Return (X, Y) of the center of cell containing provided text 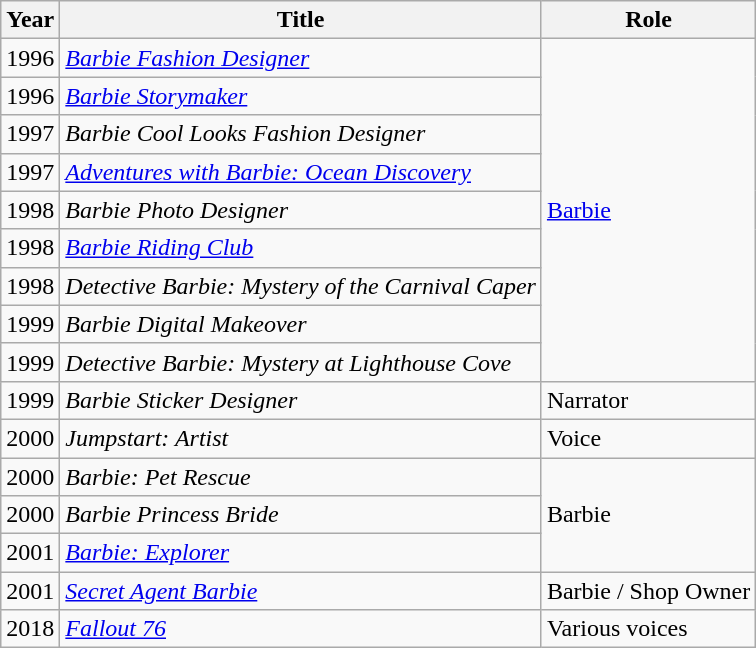
2018 (30, 629)
Barbie / Shop Owner (648, 591)
Role (648, 20)
Narrator (648, 400)
Barbie Sticker Designer (301, 400)
Barbie Digital Makeover (301, 324)
Detective Barbie: Mystery at Lighthouse Cove (301, 362)
Barbie: Explorer (301, 553)
Various voices (648, 629)
Barbie Princess Bride (301, 515)
Detective Barbie: Mystery of the Carnival Caper (301, 286)
Year (30, 20)
Fallout 76 (301, 629)
Secret Agent Barbie (301, 591)
Barbie Cool Looks Fashion Designer (301, 134)
Jumpstart: Artist (301, 438)
Voice (648, 438)
Adventures with Barbie: Ocean Discovery (301, 172)
Title (301, 20)
Barbie Storymaker (301, 96)
Barbie: Pet Rescue (301, 477)
Barbie Photo Designer (301, 210)
Barbie Riding Club (301, 248)
Barbie Fashion Designer (301, 58)
